Extract the [X, Y] coordinate from the center of the cell holding the provided text.  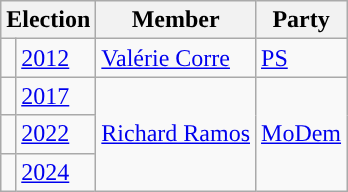
PS [302, 58]
2022 [56, 134]
Party [302, 20]
Valérie Corre [176, 58]
Member [176, 20]
2012 [56, 58]
2017 [56, 96]
Election [48, 20]
MoDem [302, 134]
2024 [56, 172]
Richard Ramos [176, 134]
